Locate the cell with the specified text and output its [X, Y] center coordinate. 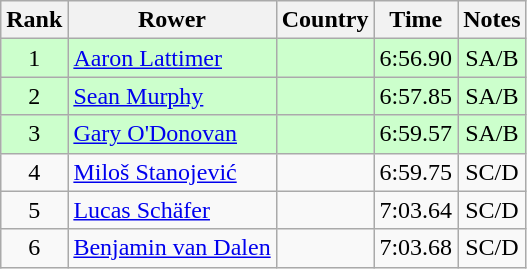
3 [34, 134]
Notes [492, 20]
Rower [172, 20]
Rank [34, 20]
Lucas Schäfer [172, 210]
Country [325, 20]
Gary O'Donovan [172, 134]
5 [34, 210]
Sean Murphy [172, 96]
2 [34, 96]
7:03.68 [416, 248]
Miloš Stanojević [172, 172]
Benjamin van Dalen [172, 248]
Aaron Lattimer [172, 58]
6:59.75 [416, 172]
6:56.90 [416, 58]
1 [34, 58]
Time [416, 20]
6 [34, 248]
4 [34, 172]
7:03.64 [416, 210]
6:59.57 [416, 134]
6:57.85 [416, 96]
